Detect which cell encompasses the target text, then output its [x, y] center coordinate. 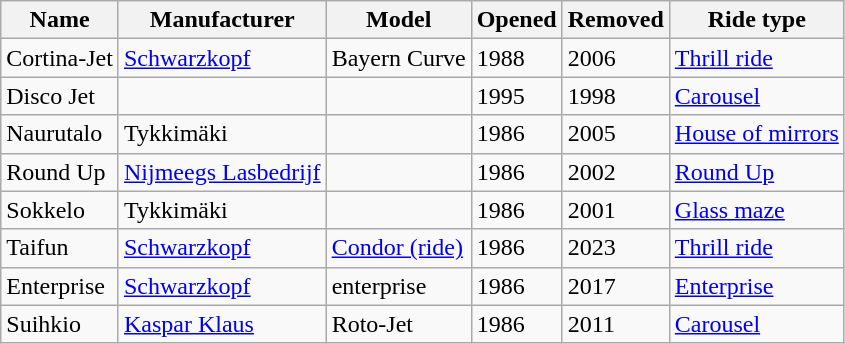
Model [398, 20]
House of mirrors [756, 134]
Roto-Jet [398, 324]
Ride type [756, 20]
Opened [516, 20]
Removed [616, 20]
Condor (ride) [398, 248]
2002 [616, 172]
enterprise [398, 286]
Manufacturer [222, 20]
2011 [616, 324]
1988 [516, 58]
Kaspar Klaus [222, 324]
Suihkio [60, 324]
Nijmeegs Lasbedrijf [222, 172]
Taifun [60, 248]
1995 [516, 96]
2017 [616, 286]
Glass maze [756, 210]
2005 [616, 134]
2006 [616, 58]
1998 [616, 96]
2001 [616, 210]
Bayern Curve [398, 58]
Disco Jet [60, 96]
2023 [616, 248]
Sokkelo [60, 210]
Cortina-Jet [60, 58]
Naurutalo [60, 134]
Name [60, 20]
